Determine the (x, y) coordinate at the center of the cell enclosing the given text.  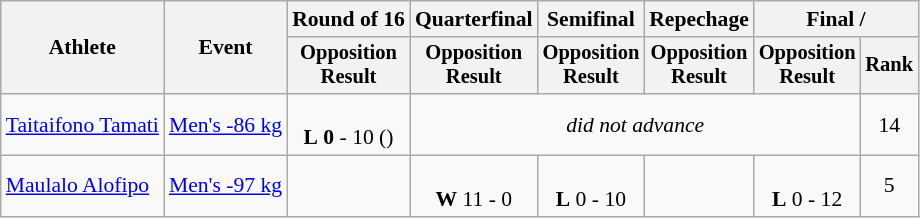
L 0 - 10 (592, 186)
14 (889, 124)
Round of 16 (348, 19)
Quarterfinal (474, 19)
5 (889, 186)
Maulalo Alofipo (82, 186)
W 11 - 0 (474, 186)
Event (226, 48)
Taitaifono Tamati (82, 124)
Men's -97 kg (226, 186)
Repechage (699, 19)
Men's -86 kg (226, 124)
L 0 - 12 (808, 186)
Athlete (82, 48)
Final / (836, 19)
did not advance (635, 124)
L 0 - 10 () (348, 124)
Rank (889, 66)
Semifinal (592, 19)
